Provide the [X, Y] coordinate of the cell's center where the given text is located.  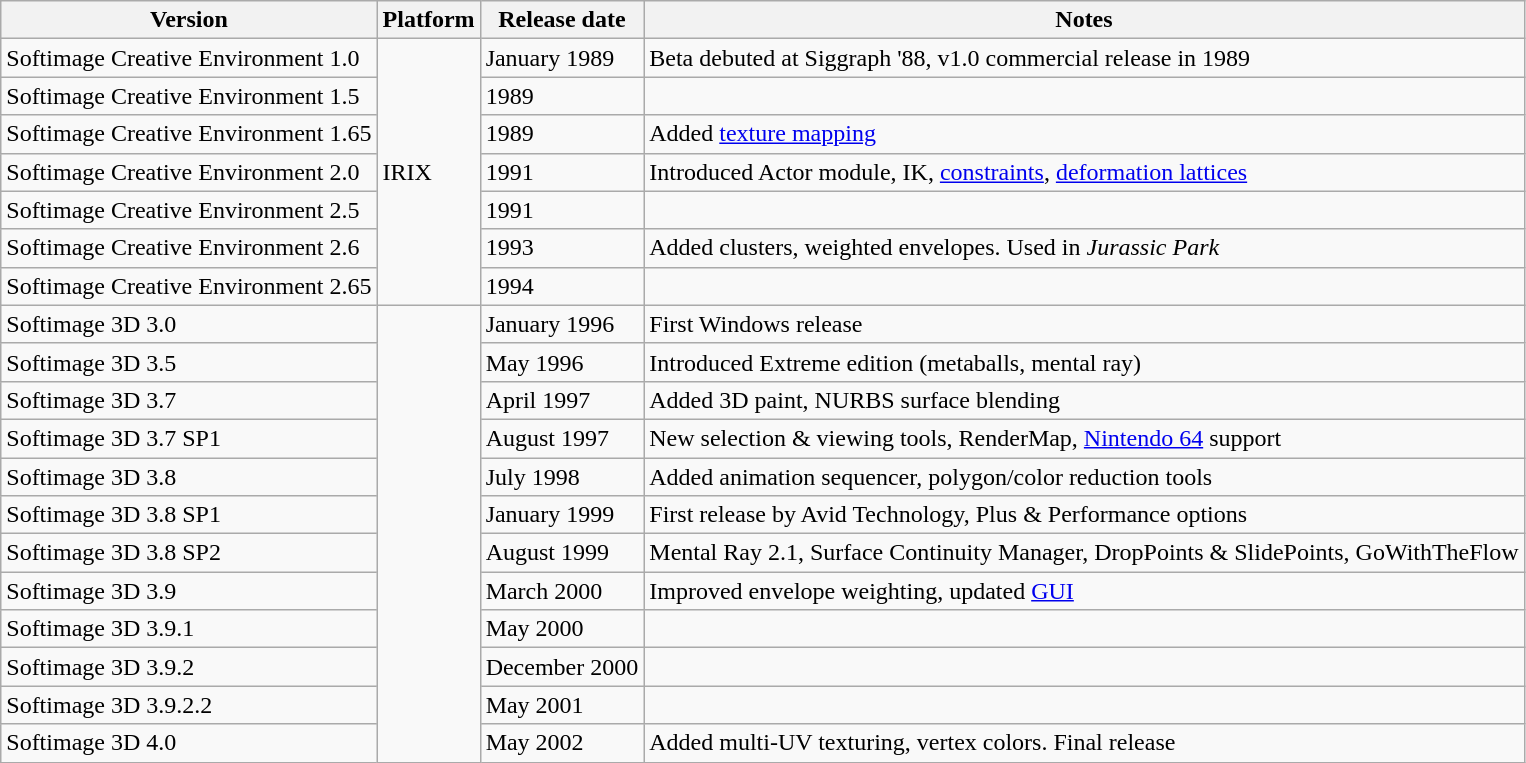
April 1997 [562, 400]
Softimage Creative Environment 2.6 [189, 248]
August 1997 [562, 438]
Softimage 3D 3.9.1 [189, 629]
May 2001 [562, 705]
December 2000 [562, 667]
March 2000 [562, 591]
1993 [562, 248]
May 1996 [562, 362]
Improved envelope weighting, updated GUI [1084, 591]
Added animation sequencer, polygon/color reduction tools [1084, 477]
Softimage Creative Environment 2.5 [189, 210]
Introduced Actor module, IK, constraints, deformation lattices [1084, 172]
Softimage 3D 3.7 SP1 [189, 438]
January 1996 [562, 324]
Mental Ray 2.1, Surface Continuity Manager, DropPoints & SlidePoints, GoWithTheFlow [1084, 553]
Introduced Extreme edition (metaballs, mental ray) [1084, 362]
July 1998 [562, 477]
Added texture mapping [1084, 134]
May 2000 [562, 629]
Added multi-UV texturing, vertex colors. Final release [1084, 743]
Softimage Creative Environment 2.0 [189, 172]
Platform [428, 20]
Softimage 3D 3.8 [189, 477]
Softimage Creative Environment 1.0 [189, 58]
Softimage 3D 3.7 [189, 400]
January 1999 [562, 515]
IRIX [428, 172]
Release date [562, 20]
Softimage 3D 4.0 [189, 743]
Softimage 3D 3.9 [189, 591]
August 1999 [562, 553]
First Windows release [1084, 324]
Notes [1084, 20]
Added clusters, weighted envelopes. Used in Jurassic Park [1084, 248]
Beta debuted at Siggraph '88, v1.0 commercial release in 1989 [1084, 58]
Softimage 3D 3.5 [189, 362]
Softimage 3D 3.8 SP2 [189, 553]
January 1989 [562, 58]
Softimage Creative Environment 1.5 [189, 96]
Softimage 3D 3.9.2.2 [189, 705]
Softimage Creative Environment 2.65 [189, 286]
Softimage 3D 3.9.2 [189, 667]
Softimage 3D 3.0 [189, 324]
New selection & viewing tools, RenderMap, Nintendo 64 support [1084, 438]
Softimage Creative Environment 1.65 [189, 134]
Version [189, 20]
Softimage 3D 3.8 SP1 [189, 515]
1994 [562, 286]
First release by Avid Technology, Plus & Performance options [1084, 515]
May 2002 [562, 743]
Added 3D paint, NURBS surface blending [1084, 400]
